Output the [x, y] coordinate of the center of the cell containing the given text.  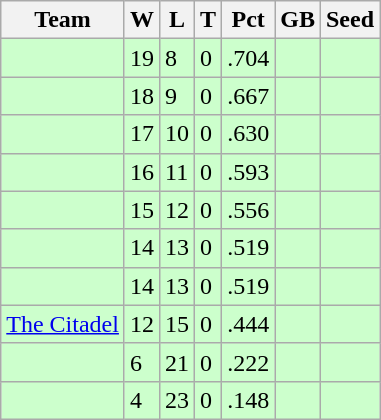
6 [142, 362]
.444 [248, 324]
.667 [248, 96]
17 [142, 134]
18 [142, 96]
The Citadel [63, 324]
23 [178, 400]
11 [178, 172]
.593 [248, 172]
T [208, 20]
.222 [248, 362]
Seed [350, 20]
GB [298, 20]
.556 [248, 210]
8 [178, 58]
.148 [248, 400]
9 [178, 96]
.704 [248, 58]
4 [142, 400]
W [142, 20]
L [178, 20]
21 [178, 362]
19 [142, 58]
16 [142, 172]
Team [63, 20]
Pct [248, 20]
10 [178, 134]
.630 [248, 134]
